Locate the cell with the specified text and output its (x, y) center coordinate. 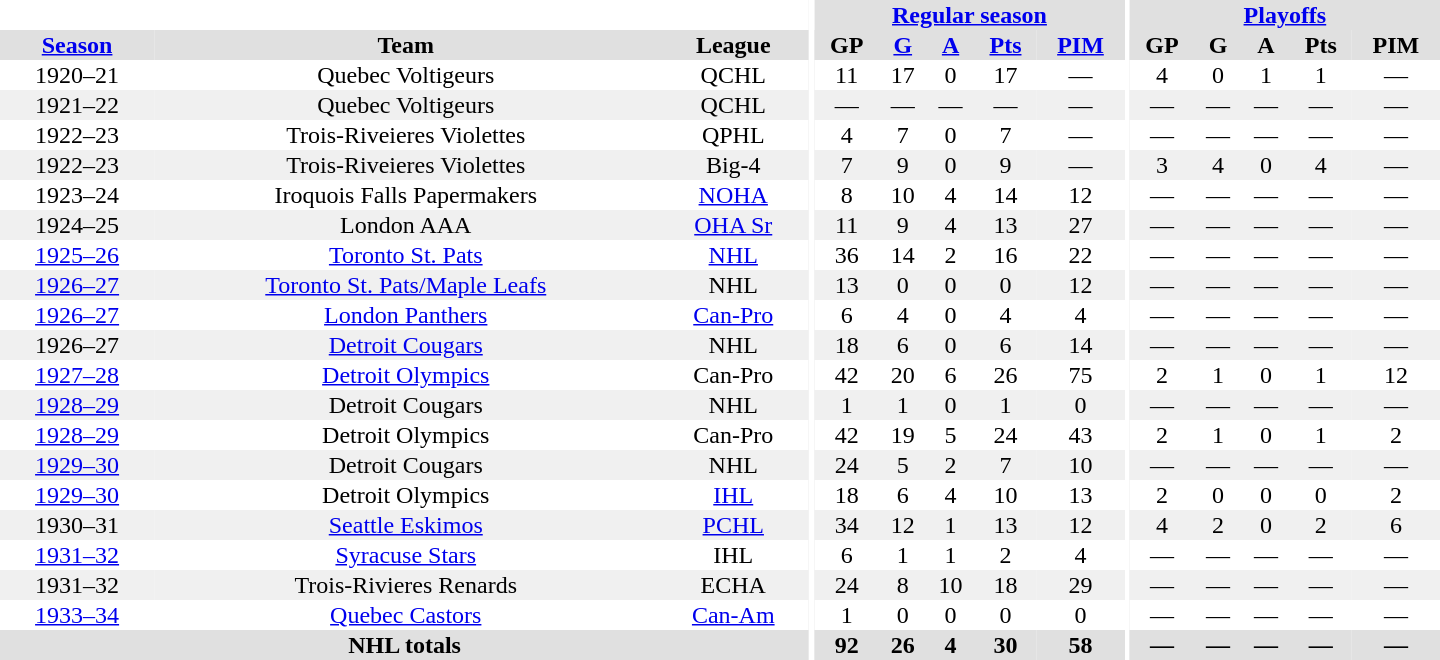
29 (1080, 585)
League (733, 45)
20 (903, 375)
27 (1080, 225)
1927–28 (77, 375)
Trois-Rivieres Renards (406, 585)
1921–22 (77, 105)
1933–34 (77, 615)
Regular season (969, 15)
75 (1080, 375)
Team (406, 45)
92 (846, 645)
Playoffs (1285, 15)
Season (77, 45)
34 (846, 525)
Seattle Eskimos (406, 525)
Toronto St. Pats (406, 255)
58 (1080, 645)
ECHA (733, 585)
22 (1080, 255)
1923–24 (77, 195)
PCHL (733, 525)
NOHA (733, 195)
NHL totals (404, 645)
43 (1080, 435)
Iroquois Falls Papermakers (406, 195)
Can-Am (733, 615)
36 (846, 255)
Toronto St. Pats/Maple Leafs (406, 285)
London AAA (406, 225)
OHA Sr (733, 225)
Quebec Castors (406, 615)
QPHL (733, 135)
Big-4 (733, 165)
Syracuse Stars (406, 555)
1925–26 (77, 255)
1924–25 (77, 225)
1930–31 (77, 525)
London Panthers (406, 315)
19 (903, 435)
16 (1005, 255)
1920–21 (77, 75)
30 (1005, 645)
3 (1162, 165)
